Detect which cell encompasses the target text, then output its (x, y) center coordinate. 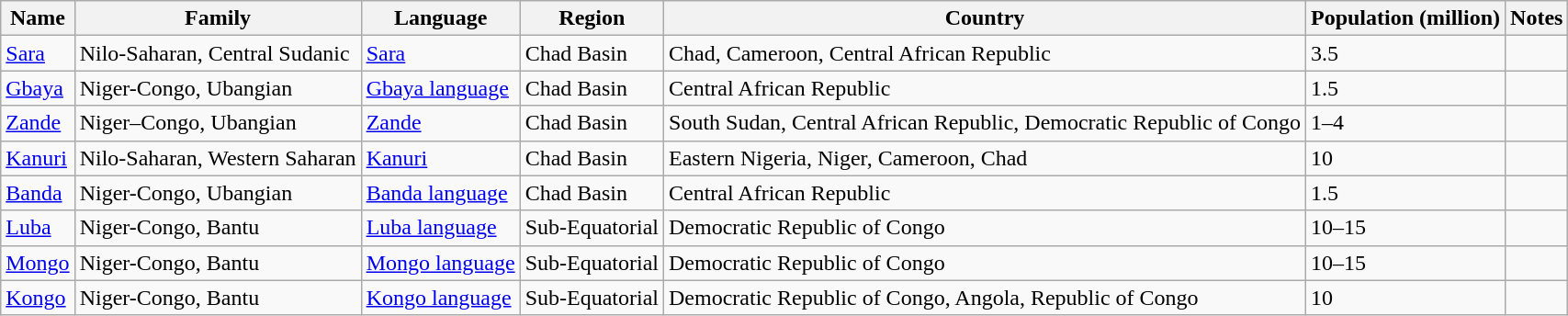
Banda (38, 193)
Luba (38, 228)
Luba language (441, 228)
Gbaya language (441, 88)
Region (592, 18)
Democratic Republic of Congo, Angola, Republic of Congo (985, 298)
Gbaya (38, 88)
Mongo (38, 263)
Kongo (38, 298)
Family (218, 18)
Country (985, 18)
South Sudan, Central African Republic, Democratic Republic of Congo (985, 123)
Population (million) (1405, 18)
Banda language (441, 193)
Eastern Nigeria, Niger, Cameroon, Chad (985, 158)
Nilo-Saharan, Central Sudanic (218, 53)
Niger–Congo, Ubangian (218, 123)
Mongo language (441, 263)
Name (38, 18)
Language (441, 18)
Notes (1537, 18)
Nilo-Saharan, Western Saharan (218, 158)
1–4 (1405, 123)
Chad, Cameroon, Central African Republic (985, 53)
3.5 (1405, 53)
Kongo language (441, 298)
